Search for the cell housing the specified text and yield its [x, y] center coordinate. 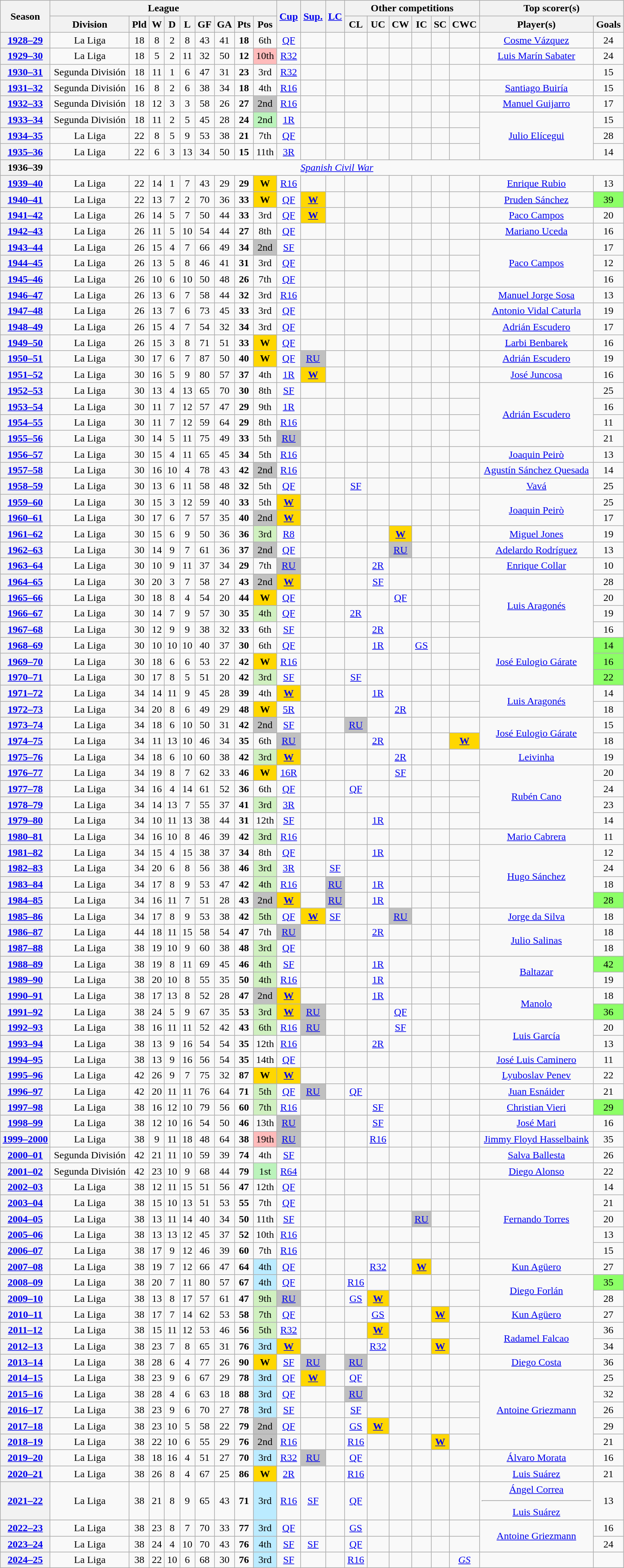
Spanish Civil War [337, 167]
1947–48 [25, 311]
Luis Suárez [536, 1473]
2011–12 [25, 1330]
Rubén Cano [536, 797]
Christian Vieri [536, 1107]
1978–79 [25, 805]
1960–61 [25, 518]
1977–78 [25, 789]
1942–43 [25, 231]
1965–66 [25, 598]
Goals [608, 24]
1973–74 [25, 725]
Mario Cabrera [536, 837]
CW [400, 24]
1930–31 [25, 72]
2006–07 [25, 1251]
GA [224, 24]
1961–62 [25, 534]
Season [25, 16]
2005–06 [25, 1235]
Mariano Uceda [536, 231]
2020–21 [25, 1473]
1944–45 [25, 263]
1928–29 [25, 40]
1975–76 [25, 757]
88 [244, 1394]
Pruden Sánchez [536, 200]
1983–84 [25, 884]
1963–64 [25, 566]
Larbi Benbarek [536, 343]
2009–10 [25, 1299]
1940–41 [25, 200]
Hugo Sánchez [536, 876]
74 [244, 1155]
1976–77 [25, 773]
Jorge da Silva [536, 916]
Radamel Falcao [536, 1338]
1954–55 [25, 422]
1948–49 [25, 327]
Cosme Vázquez [536, 40]
LC [335, 16]
1996–97 [25, 1091]
1981–82 [25, 852]
1966–67 [25, 613]
Santiago Buiría [536, 88]
Vavá [536, 486]
Manolo [536, 1004]
1935–36 [25, 151]
2012–13 [25, 1346]
2003–04 [25, 1203]
Baltazar [536, 972]
1939–40 [25, 183]
SC [440, 24]
Diego Alonso [536, 1171]
1934–35 [25, 136]
2019–20 [25, 1458]
73 [204, 311]
Division [90, 24]
63 [204, 1394]
2024–25 [25, 1560]
1945–46 [25, 279]
Other competitions [412, 8]
1998–99 [25, 1123]
19th [265, 1139]
2010–11 [25, 1314]
1987–88 [25, 948]
1986–87 [25, 932]
13th [265, 1123]
2016–17 [25, 1410]
2014–15 [25, 1378]
1991–92 [25, 1012]
UC [378, 24]
Fernando Torres [536, 1219]
1932–33 [25, 104]
2017–18 [25, 1426]
1999–2000 [25, 1139]
1990–91 [25, 996]
90 [244, 1362]
1982–83 [25, 868]
CWC [464, 24]
69 [204, 964]
Sup. [313, 16]
1955–56 [25, 438]
Player(s) [536, 24]
CL [356, 24]
D [172, 24]
Jimmy Floyd Hasselbaink [536, 1139]
1985–86 [25, 916]
5R [289, 709]
1946–47 [25, 295]
Diego Forlán [536, 1291]
José Mari [536, 1123]
2022–23 [25, 1528]
Julio Elícegui [536, 136]
1962–63 [25, 550]
1931–32 [25, 88]
2008–09 [25, 1283]
1964–65 [25, 582]
Lyuboslav Penev [536, 1075]
Manuel Jorge Sosa [536, 295]
1970–71 [25, 677]
1992–93 [25, 1028]
1936–39 [25, 167]
1967–68 [25, 629]
1972–73 [25, 709]
1995–96 [25, 1075]
2004–05 [25, 1219]
Top scorer(s) [552, 8]
Juan Esnáider [536, 1091]
Enrique Collar [536, 566]
1969–70 [25, 661]
Álvaro Morata [536, 1458]
86 [244, 1473]
1980–81 [25, 837]
1959–60 [25, 502]
2007–08 [25, 1267]
2001–02 [25, 1171]
16R [289, 773]
Leivinha [536, 757]
1997–98 [25, 1107]
1956–57 [25, 454]
1971–72 [25, 693]
1958–59 [25, 486]
José Juncosa [536, 375]
1957–58 [25, 470]
1988–89 [25, 964]
Miguel Jones [536, 534]
1993–94 [25, 1044]
Luis Marín Sabater [536, 56]
José Luis Caminero [536, 1060]
1952–53 [25, 390]
2015–16 [25, 1394]
2002–03 [25, 1187]
1950–51 [25, 359]
2013–14 [25, 1362]
1968–69 [25, 645]
League [163, 8]
IC [421, 24]
Luis García [536, 1036]
1941–42 [25, 216]
Diego Costa [536, 1362]
R64 [289, 1171]
1st [265, 1171]
GF [204, 24]
1989–90 [25, 980]
Enrique Rubio [536, 183]
Agustín Sánchez Quesada [536, 470]
1953–54 [25, 406]
2021–22 [25, 1501]
1951–52 [25, 375]
1949–50 [25, 343]
Cup [289, 16]
1984–85 [25, 900]
Ángel Correa Luis Suárez [536, 1501]
Salva Ballesta [536, 1155]
Pld [139, 24]
R8 [289, 534]
1994–95 [25, 1060]
Antonio Vidal Caturla [536, 311]
Pts [244, 24]
14th [265, 1060]
1943–44 [25, 247]
L [187, 24]
Manuel Guijarro [536, 104]
2023–24 [25, 1544]
Julio Salinas [536, 940]
1933–34 [25, 120]
Pos [265, 24]
Adelardo Rodríguez [536, 550]
1979–80 [25, 821]
2018–19 [25, 1442]
1974–75 [25, 741]
2000–01 [25, 1155]
1929–30 [25, 56]
